Locate the cell with the specified text and output its (x, y) center coordinate. 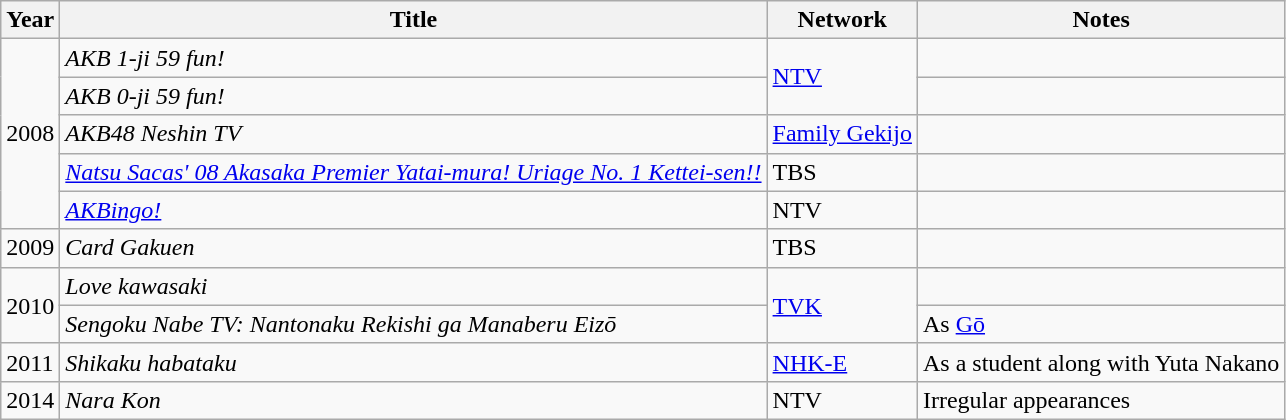
Sengoku Nabe TV: Nantonaku Rekishi ga Manaberu Eizō (414, 324)
Title (414, 20)
Love kawasaki (414, 286)
TVK (842, 305)
2011 (30, 362)
Card Gakuen (414, 248)
Year (30, 20)
2010 (30, 305)
2014 (30, 400)
As a student along with Yuta Nakano (1100, 362)
AKBingo! (414, 210)
Natsu Sacas' 08 Akasaka Premier Yatai-mura! Uriage No. 1 Kettei-sen!! (414, 172)
Network (842, 20)
AKB48 Neshin TV (414, 134)
Family Gekijo (842, 134)
NHK-E (842, 362)
Notes (1100, 20)
Shikaku habataku (414, 362)
Nara Kon (414, 400)
As Gō (1100, 324)
Irregular appearances (1100, 400)
2008 (30, 134)
AKB 0-ji 59 fun! (414, 96)
AKB 1-ji 59 fun! (414, 58)
2009 (30, 248)
